Scan for the cell matching the given text and deliver its [X, Y] coordinate at center. 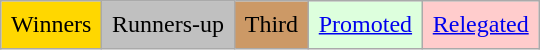
Third [271, 25]
Runners-up [168, 25]
Promoted [365, 25]
Relegated [480, 25]
Winners [52, 25]
